Capture the cell that displays the provided text and extract its [X, Y] central coordinate. 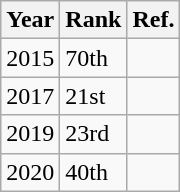
2017 [30, 96]
2019 [30, 134]
Year [30, 20]
2015 [30, 58]
21st [94, 96]
40th [94, 172]
Rank [94, 20]
Ref. [154, 20]
70th [94, 58]
2020 [30, 172]
23rd [94, 134]
